Extract the [x, y] coordinate from the center of the cell holding the provided text.  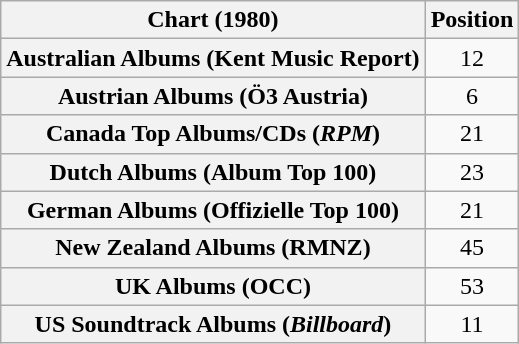
53 [472, 286]
Canada Top Albums/CDs (RPM) [213, 134]
Position [472, 20]
US Soundtrack Albums (Billboard) [213, 324]
Dutch Albums (Album Top 100) [213, 172]
New Zealand Albums (RMNZ) [213, 248]
12 [472, 58]
23 [472, 172]
Chart (1980) [213, 20]
Austrian Albums (Ö3 Austria) [213, 96]
Australian Albums (Kent Music Report) [213, 58]
45 [472, 248]
German Albums (Offizielle Top 100) [213, 210]
6 [472, 96]
11 [472, 324]
UK Albums (OCC) [213, 286]
